Detect which cell encompasses the target text, then output its (X, Y) center coordinate. 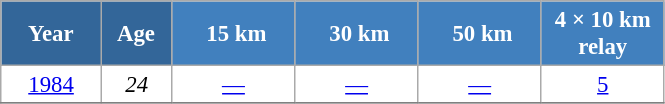
24 (136, 85)
Year (52, 34)
Age (136, 34)
30 km (356, 34)
15 km (234, 34)
5 (602, 85)
1984 (52, 85)
50 km (480, 34)
4 × 10 km relay (602, 34)
